Determine the [x, y] coordinate at the center of the cell enclosing the given text.  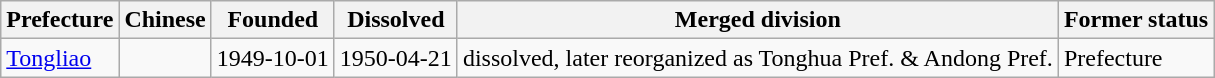
Founded [272, 20]
Tongliao [60, 58]
1949-10-01 [272, 58]
1950-04-21 [396, 58]
dissolved, later reorganized as Tonghua Pref. & Andong Pref. [758, 58]
Dissolved [396, 20]
Former status [1136, 20]
Chinese [165, 20]
Merged division [758, 20]
